Locate the cell with the specified text and output its (x, y) center coordinate. 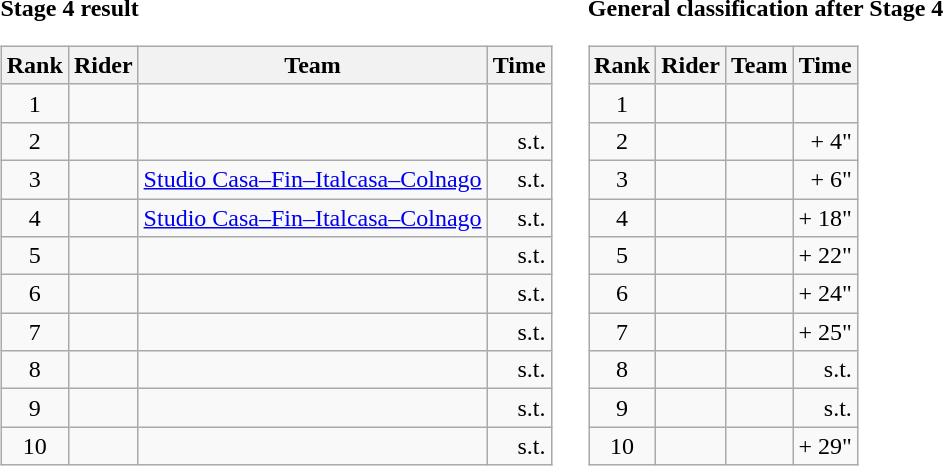
+ 18" (825, 217)
+ 6" (825, 179)
+ 25" (825, 332)
+ 4" (825, 141)
+ 24" (825, 294)
+ 22" (825, 256)
+ 29" (825, 446)
